Locate the cell with the specified text and output its [x, y] center coordinate. 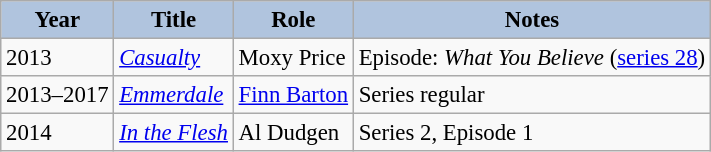
Moxy Price [293, 58]
Emmerdale [174, 95]
Year [58, 20]
In the Flesh [174, 133]
Role [293, 20]
Series regular [532, 95]
Notes [532, 20]
Title [174, 20]
Episode: What You Believe (series 28) [532, 58]
Al Dudgen [293, 133]
Casualty [174, 58]
Series 2, Episode 1 [532, 133]
2014 [58, 133]
2013 [58, 58]
Finn Barton [293, 95]
2013–2017 [58, 95]
